Extract the (X, Y) coordinate from the center of the cell holding the provided text.  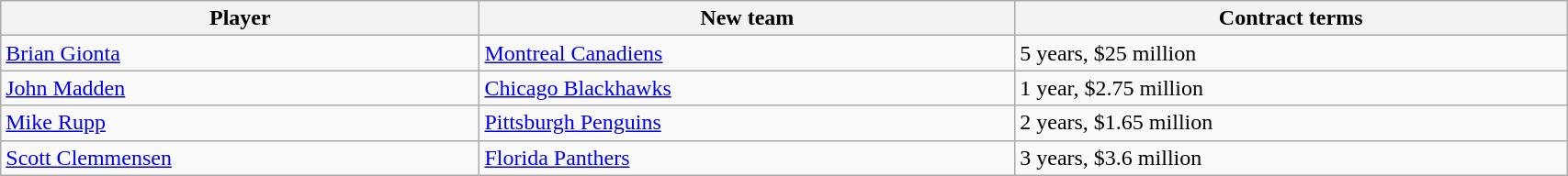
Montreal Canadiens (748, 53)
3 years, $3.6 million (1292, 158)
Mike Rupp (241, 123)
2 years, $1.65 million (1292, 123)
Scott Clemmensen (241, 158)
5 years, $25 million (1292, 53)
Player (241, 18)
Brian Gionta (241, 53)
New team (748, 18)
Chicago Blackhawks (748, 88)
John Madden (241, 88)
Florida Panthers (748, 158)
1 year, $2.75 million (1292, 88)
Contract terms (1292, 18)
Pittsburgh Penguins (748, 123)
